Identify which cell holds the provided text, then report its [X, Y] central coordinate. 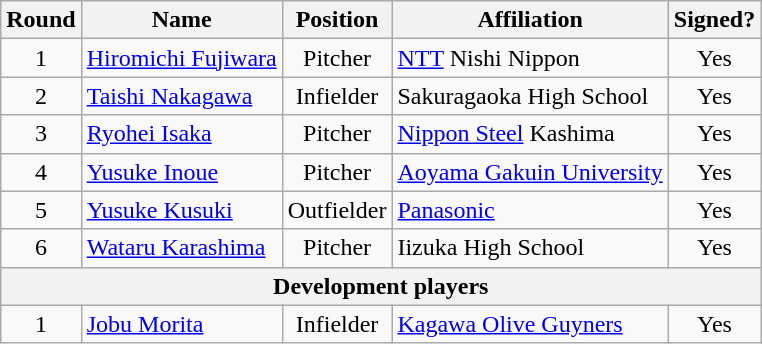
Iizuka High School [530, 248]
6 [41, 248]
Aoyama Gakuin University [530, 172]
Nippon Steel Kashima [530, 134]
Round [41, 20]
2 [41, 96]
Wataru Karashima [182, 248]
Yusuke Kusuki [182, 210]
Hiromichi Fujiwara [182, 58]
3 [41, 134]
Kagawa Olive Guyners [530, 324]
Name [182, 20]
Development players [381, 286]
Jobu Morita [182, 324]
Panasonic [530, 210]
Affiliation [530, 20]
Signed? [714, 20]
Sakuragaoka High School [530, 96]
4 [41, 172]
Outfielder [337, 210]
Ryohei Isaka [182, 134]
5 [41, 210]
Position [337, 20]
Taishi Nakagawa [182, 96]
Yusuke Inoue [182, 172]
NTT Nishi Nippon [530, 58]
